Determine the (X, Y) coordinate at the center of the cell enclosing the given text.  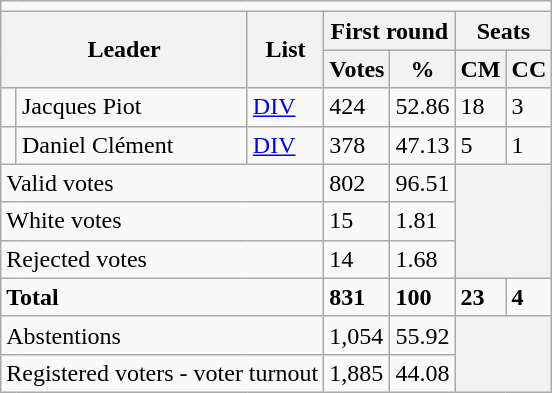
831 (357, 297)
Rejected votes (162, 259)
44.08 (422, 373)
47.13 (422, 145)
Total (162, 297)
1,054 (357, 335)
52.86 (422, 107)
Leader (124, 50)
18 (480, 107)
424 (357, 107)
CM (480, 69)
1.81 (422, 221)
Abstentions (162, 335)
100 (422, 297)
378 (357, 145)
Valid votes (162, 183)
15 (357, 221)
4 (529, 297)
55.92 (422, 335)
23 (480, 297)
1 (529, 145)
14 (357, 259)
Votes (357, 69)
Seats (504, 31)
3 (529, 107)
White votes (162, 221)
First round (390, 31)
Jacques Piot (132, 107)
CC (529, 69)
% (422, 69)
802 (357, 183)
1,885 (357, 373)
5 (480, 145)
List (285, 50)
1.68 (422, 259)
Daniel Clément (132, 145)
Registered voters - voter turnout (162, 373)
96.51 (422, 183)
